Identify which cell holds the provided text, then report its [X, Y] central coordinate. 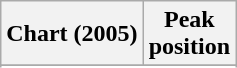
Peakposition [189, 34]
Chart (2005) [72, 34]
